Identify which cell holds the provided text, then report its [X, Y] central coordinate. 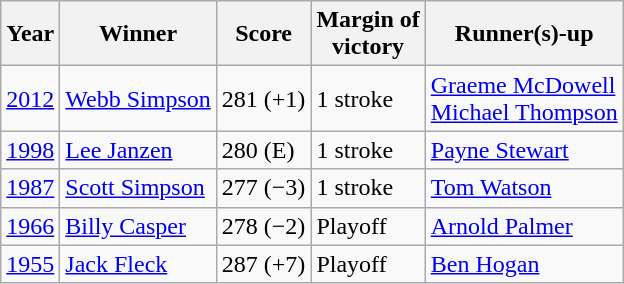
Arnold Palmer [524, 226]
277 (−3) [264, 188]
2012 [30, 98]
Graeme McDowell Michael Thompson [524, 98]
Margin ofvictory [368, 34]
Lee Janzen [138, 150]
Runner(s)-up [524, 34]
280 (E) [264, 150]
Jack Fleck [138, 264]
Payne Stewart [524, 150]
Score [264, 34]
Tom Watson [524, 188]
1955 [30, 264]
1987 [30, 188]
1998 [30, 150]
Billy Casper [138, 226]
Ben Hogan [524, 264]
1966 [30, 226]
Winner [138, 34]
281 (+1) [264, 98]
Year [30, 34]
278 (−2) [264, 226]
287 (+7) [264, 264]
Scott Simpson [138, 188]
Webb Simpson [138, 98]
